From the cell containing the given text, extract its center point as (x, y) coordinate. 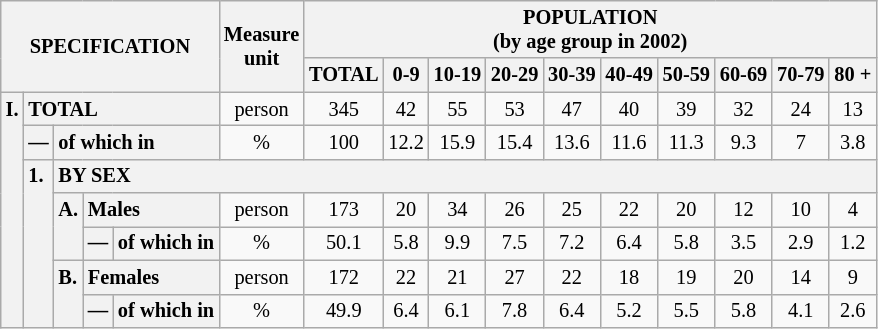
Males (151, 210)
20-29 (514, 75)
0-9 (406, 75)
POPULATION (by age group in 2002) (590, 29)
100 (344, 142)
80 + (852, 75)
I. (12, 210)
47 (572, 109)
173 (344, 210)
7.5 (514, 243)
345 (344, 109)
34 (458, 210)
10 (800, 210)
Measure unit (262, 46)
4.1 (800, 311)
19 (686, 277)
11.6 (628, 142)
7.2 (572, 243)
49.9 (344, 311)
Females (151, 277)
40 (628, 109)
15.4 (514, 142)
42 (406, 109)
32 (744, 109)
24 (800, 109)
50-59 (686, 75)
10-19 (458, 75)
6.1 (458, 311)
B. (68, 294)
BY SEX (466, 176)
15.9 (458, 142)
9.3 (744, 142)
3.8 (852, 142)
53 (514, 109)
55 (458, 109)
14 (800, 277)
9 (852, 277)
1. (38, 243)
13 (852, 109)
27 (514, 277)
18 (628, 277)
39 (686, 109)
7.8 (514, 311)
5.2 (628, 311)
50.1 (344, 243)
4 (852, 210)
40-49 (628, 75)
2.6 (852, 311)
5.5 (686, 311)
7 (800, 142)
12.2 (406, 142)
25 (572, 210)
12 (744, 210)
11.3 (686, 142)
30-39 (572, 75)
2.9 (800, 243)
9.9 (458, 243)
SPECIFICATION (110, 46)
70-79 (800, 75)
60-69 (744, 75)
26 (514, 210)
3.5 (744, 243)
13.6 (572, 142)
21 (458, 277)
A. (68, 226)
172 (344, 277)
1.2 (852, 243)
